Identify which cell holds the provided text, then report its [X, Y] central coordinate. 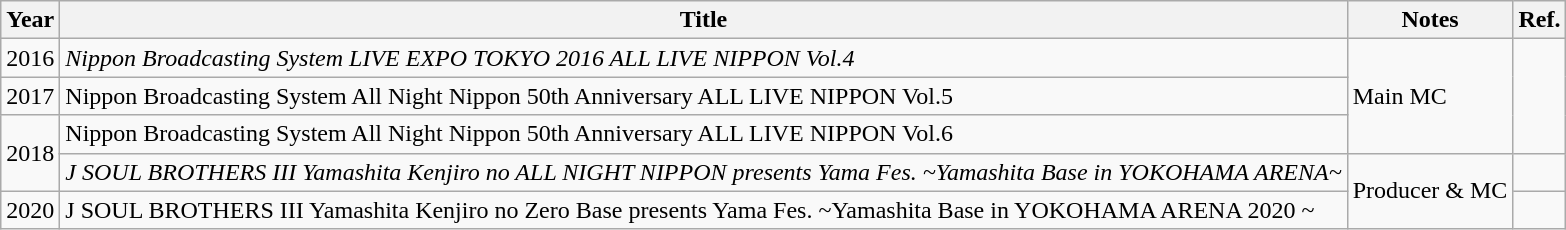
Notes [1430, 20]
Year [30, 20]
2017 [30, 96]
Main MC [1430, 96]
2018 [30, 153]
Nippon Broadcasting System All Night Nippon 50th Anniversary ALL LIVE NIPPON Vol.6 [704, 134]
2020 [30, 210]
Producer & MC [1430, 191]
J SOUL BROTHERS III Yamashita Kenjiro no Zero Base presents Yama Fes. ~Yamashita Base in YOKOHAMA ARENA 2020 ~ [704, 210]
2016 [30, 58]
Nippon Broadcasting System All Night Nippon 50th Anniversary ALL LIVE NIPPON Vol.5 [704, 96]
Nippon Broadcasting System LIVE EXPO TOKYO 2016 ALL LIVE NIPPON Vol.4 [704, 58]
Title [704, 20]
Ref. [1540, 20]
J SOUL BROTHERS III Yamashita Kenjiro no ALL NIGHT NIPPON presents Yama Fes. ~Yamashita Base in YOKOHAMA ARENA~ [704, 172]
